Provide the (x, y) coordinate of the cell's center where the given text is located.  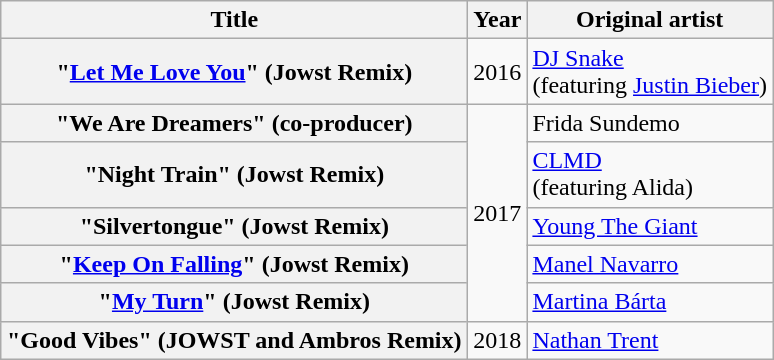
Title (234, 20)
Martina Bárta (650, 302)
2016 (498, 72)
CLMD(featuring Alida) (650, 174)
2018 (498, 340)
Manel Navarro (650, 264)
Year (498, 20)
Nathan Trent (650, 340)
"Keep On Falling" (Jowst Remix) (234, 264)
"Good Vibes" (JOWST and Ambros Remix) (234, 340)
Young The Giant (650, 226)
2017 (498, 212)
"Silvertongue" (Jowst Remix) (234, 226)
"My Turn" (Jowst Remix) (234, 302)
Frida Sundemo (650, 123)
DJ Snake(featuring Justin Bieber) (650, 72)
"Night Train" (Jowst Remix) (234, 174)
"We Are Dreamers" (co-producer) (234, 123)
"Let Me Love You" (Jowst Remix) (234, 72)
Original artist (650, 20)
